Determine the (X, Y) coordinate at the center of the cell enclosing the given text.  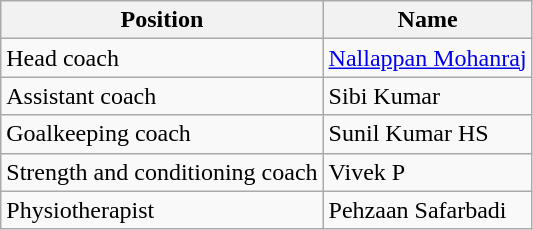
Sibi Kumar (428, 96)
Position (162, 20)
Physiotherapist (162, 210)
Vivek P (428, 172)
Head coach (162, 58)
Strength and conditioning coach (162, 172)
Sunil Kumar HS (428, 134)
Assistant coach (162, 96)
Name (428, 20)
Goalkeeping coach (162, 134)
Nallappan Mohanraj (428, 58)
Pehzaan Safarbadi (428, 210)
